Search for the cell housing the specified text and yield its (x, y) center coordinate. 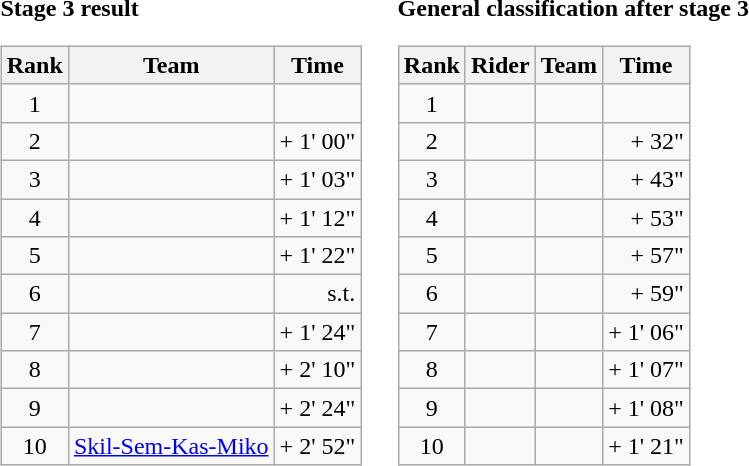
+ 1' 21" (646, 446)
+ 1' 07" (646, 370)
+ 2' 24" (318, 408)
+ 59" (646, 294)
+ 1' 12" (318, 217)
s.t. (318, 294)
+ 1' 22" (318, 256)
+ 2' 10" (318, 370)
+ 57" (646, 256)
+ 1' 06" (646, 332)
+ 1' 03" (318, 179)
Rider (500, 65)
+ 1' 08" (646, 408)
+ 32" (646, 141)
+ 1' 24" (318, 332)
+ 43" (646, 179)
Skil-Sem-Kas-Miko (171, 446)
+ 53" (646, 217)
+ 2' 52" (318, 446)
+ 1' 00" (318, 141)
